Return the (X, Y) coordinate for the center point of the cell that contains the specified text.  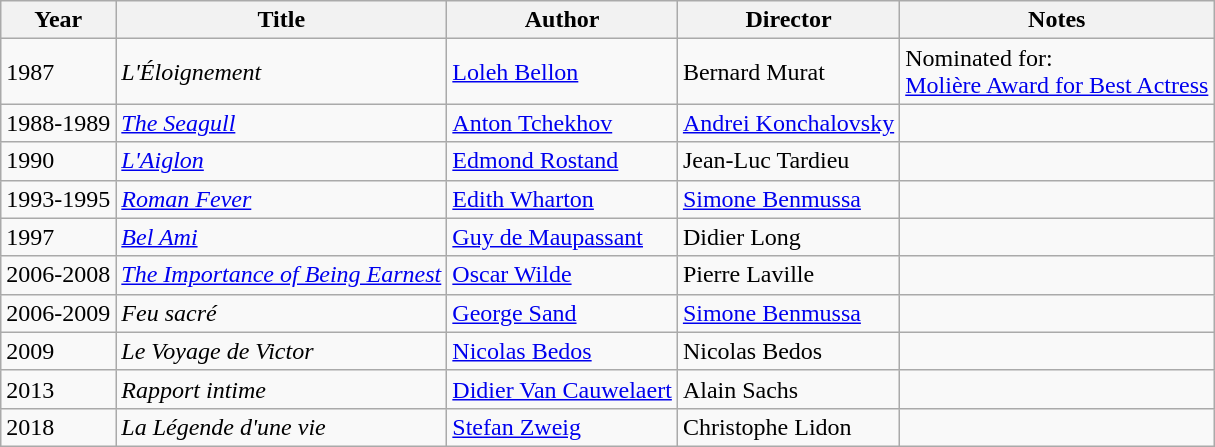
Rapport intime (282, 389)
1988-1989 (58, 123)
Bel Ami (282, 237)
Jean-Luc Tardieu (788, 161)
Christophe Lidon (788, 427)
Andrei Konchalovsky (788, 123)
Oscar Wilde (562, 275)
1993-1995 (58, 199)
Le Voyage de Victor (282, 351)
Author (562, 20)
Edith Wharton (562, 199)
2006-2008 (58, 275)
2009 (58, 351)
La Légende d'une vie (282, 427)
1987 (58, 72)
Feu sacré (282, 313)
Director (788, 20)
1997 (58, 237)
1990 (58, 161)
Guy de Maupassant (562, 237)
Anton Tchekhov (562, 123)
Loleh Bellon (562, 72)
Pierre Laville (788, 275)
The Seagull (282, 123)
Edmond Rostand (562, 161)
L'Éloignement (282, 72)
2018 (58, 427)
Bernard Murat (788, 72)
Nominated for: Molière Award for Best Actress (1057, 72)
Roman Fever (282, 199)
Didier Van Cauwelaert (562, 389)
Title (282, 20)
The Importance of Being Earnest (282, 275)
2006-2009 (58, 313)
Notes (1057, 20)
George Sand (562, 313)
Year (58, 20)
Alain Sachs (788, 389)
Stefan Zweig (562, 427)
2013 (58, 389)
L'Aiglon (282, 161)
Didier Long (788, 237)
